Extract the [X, Y] coordinate from the center of the cell holding the provided text.  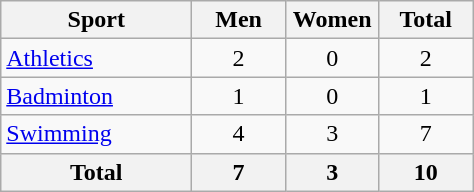
10 [426, 172]
Men [239, 20]
Sport [96, 20]
Badminton [96, 96]
Athletics [96, 58]
Swimming [96, 134]
4 [239, 134]
Women [332, 20]
